From the cell containing the given text, extract its center point as (X, Y) coordinate. 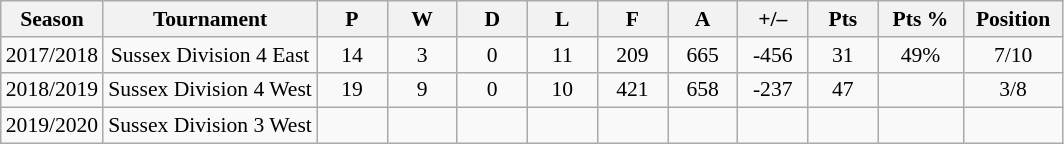
D (492, 19)
11 (562, 55)
Position (1013, 19)
10 (562, 90)
-237 (773, 90)
14 (352, 55)
2018/2019 (52, 90)
Sussex Division 4 East (210, 55)
209 (632, 55)
421 (632, 90)
P (352, 19)
49% (920, 55)
3/8 (1013, 90)
L (562, 19)
F (632, 19)
3 (422, 55)
2017/2018 (52, 55)
Pts (843, 19)
A (703, 19)
47 (843, 90)
-456 (773, 55)
Sussex Division 3 West (210, 126)
Season (52, 19)
Sussex Division 4 West (210, 90)
19 (352, 90)
658 (703, 90)
Pts % (920, 19)
Tournament (210, 19)
665 (703, 55)
W (422, 19)
9 (422, 90)
7/10 (1013, 55)
31 (843, 55)
+/– (773, 19)
2019/2020 (52, 126)
